Determine the (X, Y) coordinate at the center of the cell enclosing the given text.  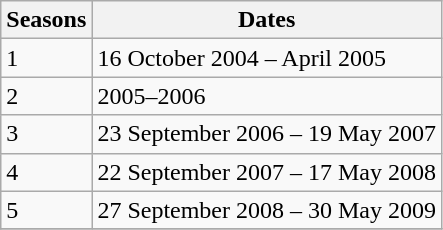
27 September 2008 – 30 May 2009 (267, 210)
2005–2006 (267, 96)
4 (46, 172)
5 (46, 210)
Dates (267, 20)
3 (46, 134)
16 October 2004 – April 2005 (267, 58)
1 (46, 58)
23 September 2006 – 19 May 2007 (267, 134)
Seasons (46, 20)
2 (46, 96)
22 September 2007 – 17 May 2008 (267, 172)
